Provide the (x, y) coordinate of the cell's center where the given text is located.  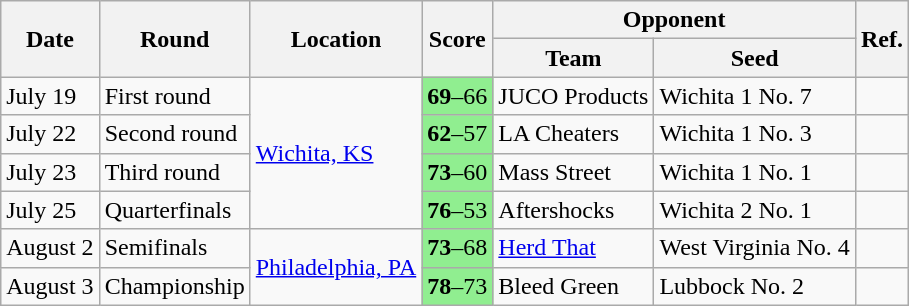
Mass Street (574, 172)
July 25 (50, 210)
Quarterfinals (174, 210)
78–73 (458, 286)
July 22 (50, 134)
August 3 (50, 286)
Aftershocks (574, 210)
West Virginia No. 4 (754, 248)
69–66 (458, 96)
August 2 (50, 248)
Round (174, 39)
Ref. (882, 39)
Team (574, 58)
July 19 (50, 96)
Championship (174, 286)
73–68 (458, 248)
76–53 (458, 210)
Third round (174, 172)
Philadelphia, PA (336, 267)
Second round (174, 134)
Location (336, 39)
Herd That (574, 248)
Bleed Green (574, 286)
Lubbock No. 2 (754, 286)
Wichita 1 No. 3 (754, 134)
JUCO Products (574, 96)
62–57 (458, 134)
July 23 (50, 172)
Wichita 1 No. 7 (754, 96)
First round (174, 96)
73–60 (458, 172)
Semifinals (174, 248)
Score (458, 39)
Seed (754, 58)
LA Cheaters (574, 134)
Wichita 2 No. 1 (754, 210)
Wichita, KS (336, 153)
Wichita 1 No. 1 (754, 172)
Date (50, 39)
Opponent (674, 20)
